Scan for the cell matching the given text and deliver its (x, y) coordinate at center. 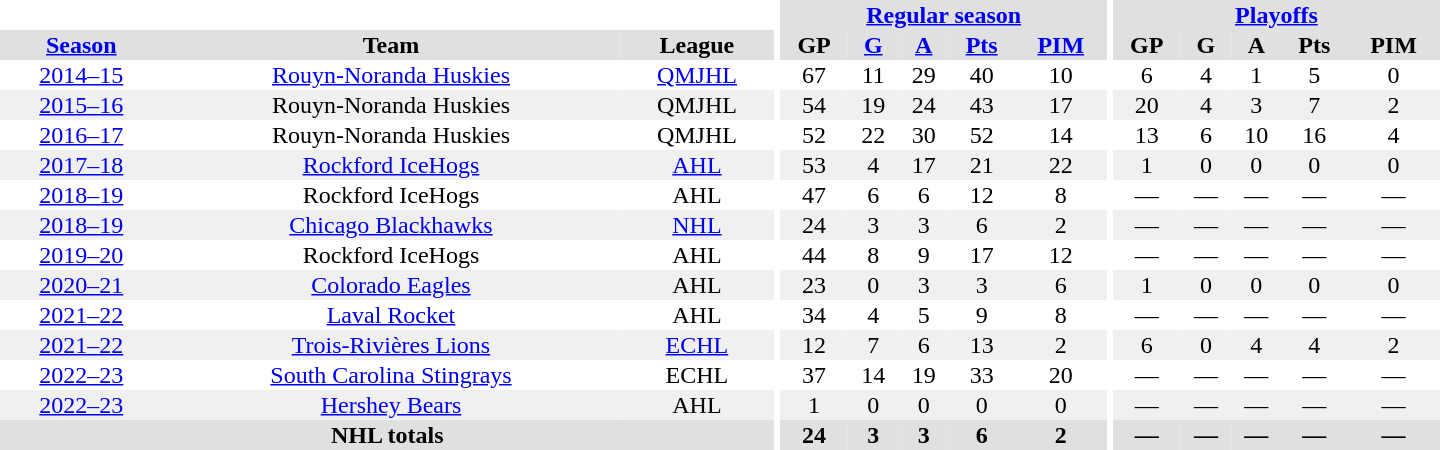
Season (82, 45)
34 (814, 315)
29 (923, 75)
Hershey Bears (392, 405)
30 (923, 135)
33 (982, 375)
2019–20 (82, 255)
44 (814, 255)
16 (1314, 135)
54 (814, 105)
37 (814, 375)
2014–15 (82, 75)
40 (982, 75)
2017–18 (82, 165)
NHL (696, 225)
Laval Rocket (392, 315)
Regular season (944, 15)
21 (982, 165)
43 (982, 105)
Colorado Eagles (392, 285)
Chicago Blackhawks (392, 225)
11 (873, 75)
53 (814, 165)
47 (814, 195)
67 (814, 75)
Team (392, 45)
2015–16 (82, 105)
23 (814, 285)
2016–17 (82, 135)
South Carolina Stingrays (392, 375)
2020–21 (82, 285)
Trois-Rivières Lions (392, 345)
NHL totals (388, 435)
Playoffs (1276, 15)
League (696, 45)
